Identify which cell holds the provided text, then report its [X, Y] central coordinate. 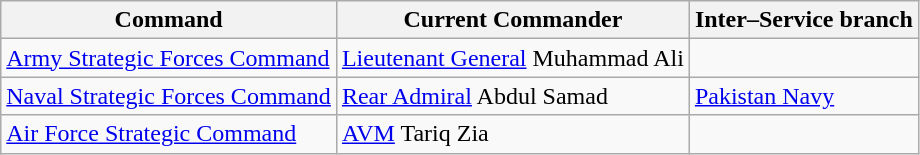
Pakistan Navy [804, 96]
Rear Admiral Abdul Samad [512, 96]
Current Commander [512, 20]
Inter–Service branch [804, 20]
Command [169, 20]
Naval Strategic Forces Command [169, 96]
Army Strategic Forces Command [169, 58]
Lieutenant General Muhammad Ali [512, 58]
AVM Tariq Zia [512, 134]
Air Force Strategic Command [169, 134]
